Extract the (X, Y) coordinate from the center of the cell holding the provided text.  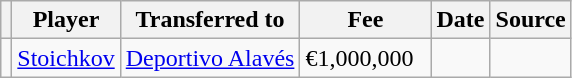
€1,000,000 (366, 58)
Deportivo Alavés (210, 58)
Date (460, 20)
Fee (366, 20)
Transferred to (210, 20)
Stoichkov (66, 58)
Player (66, 20)
Source (530, 20)
